Pinpoint the cell where the given text exists, returning its (x, y) midpoint coordinate. 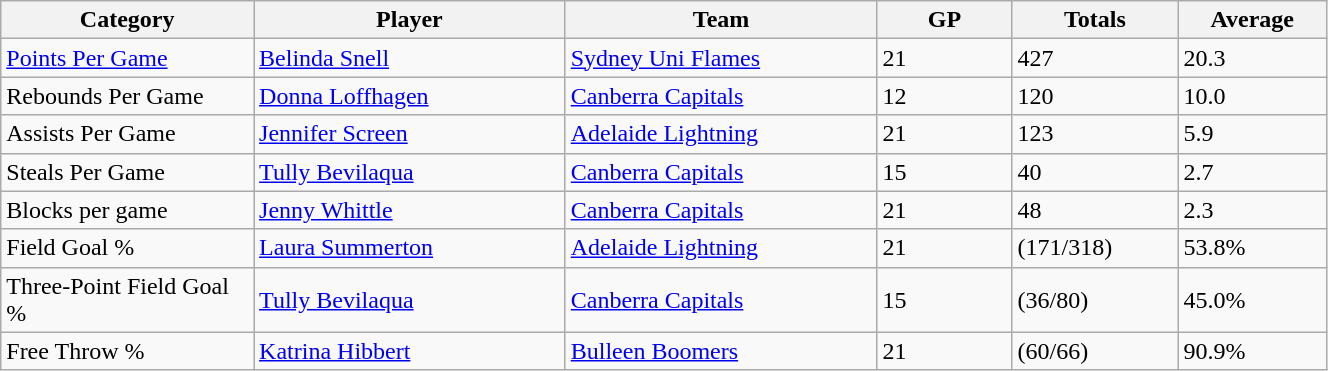
Points Per Game (128, 58)
Rebounds Per Game (128, 96)
Average (1252, 20)
(171/318) (1095, 248)
90.9% (1252, 351)
Steals Per Game (128, 172)
53.8% (1252, 248)
(60/66) (1095, 351)
Blocks per game (128, 210)
(36/80) (1095, 300)
45.0% (1252, 300)
Jenny Whittle (410, 210)
Player (410, 20)
10.0 (1252, 96)
Assists Per Game (128, 134)
Jennifer Screen (410, 134)
20.3 (1252, 58)
Category (128, 20)
Bulleen Boomers (721, 351)
5.9 (1252, 134)
Team (721, 20)
48 (1095, 210)
12 (944, 96)
Field Goal % (128, 248)
40 (1095, 172)
2.3 (1252, 210)
427 (1095, 58)
Three-Point Field Goal % (128, 300)
Free Throw % (128, 351)
Laura Summerton (410, 248)
Totals (1095, 20)
120 (1095, 96)
123 (1095, 134)
Katrina Hibbert (410, 351)
GP (944, 20)
2.7 (1252, 172)
Sydney Uni Flames (721, 58)
Belinda Snell (410, 58)
Donna Loffhagen (410, 96)
